Find where the given text appears and provide that cell's center as [x, y] coordinate. 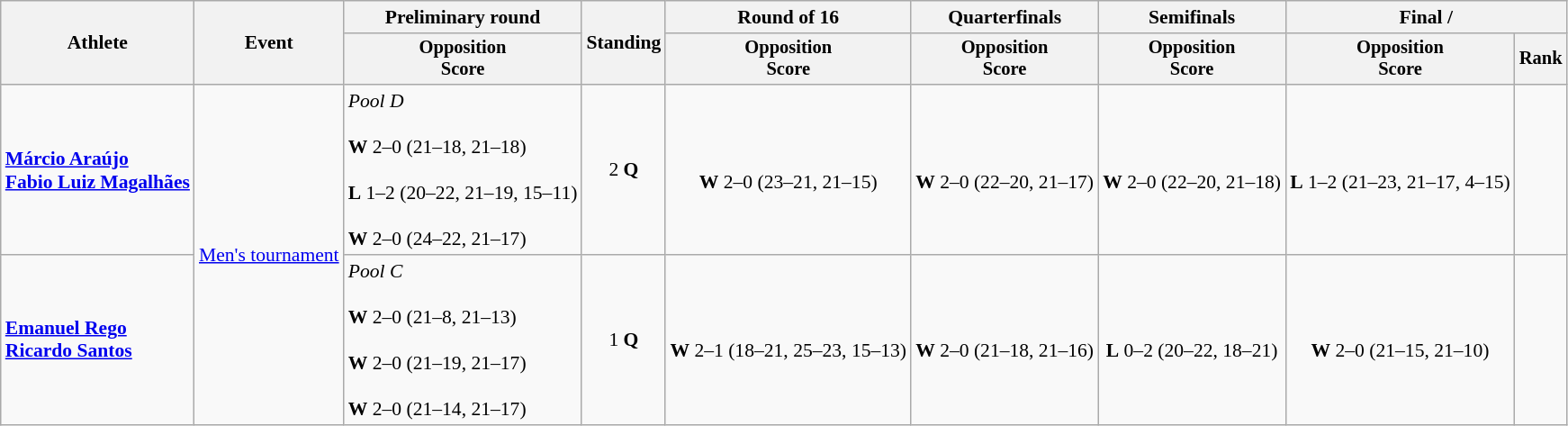
L 0–2 (20–22, 18–21) [1192, 340]
Final / [1426, 17]
W 2–1 (18–21, 25–23, 15–13) [789, 340]
1 Q [623, 340]
Event [269, 43]
Emanuel RegoRicardo Santos [97, 340]
W 2–0 (23–21, 21–15) [789, 169]
L 1–2 (21–23, 21–17, 4–15) [1401, 169]
Quarterfinals [1005, 17]
Semifinals [1192, 17]
W 2–0 (21–15, 21–10) [1401, 340]
Márcio AraújoFabio Luiz Magalhães [97, 169]
Pool DW 2–0 (21–18, 21–18)L 1–2 (20–22, 21–19, 15–11)W 2–0 (24–22, 21–17) [463, 169]
Men's tournament [269, 254]
W 2–0 (22–20, 21–17) [1005, 169]
Pool CW 2–0 (21–8, 21–13)W 2–0 (21–19, 21–17)W 2–0 (21–14, 21–17) [463, 340]
Rank [1541, 59]
Standing [623, 43]
Preliminary round [463, 17]
2 Q [623, 169]
Athlete [97, 43]
Round of 16 [789, 17]
W 2–0 (22–20, 21–18) [1192, 169]
W 2–0 (21–18, 21–16) [1005, 340]
